Identify which cell holds the provided text, then report its [X, Y] central coordinate. 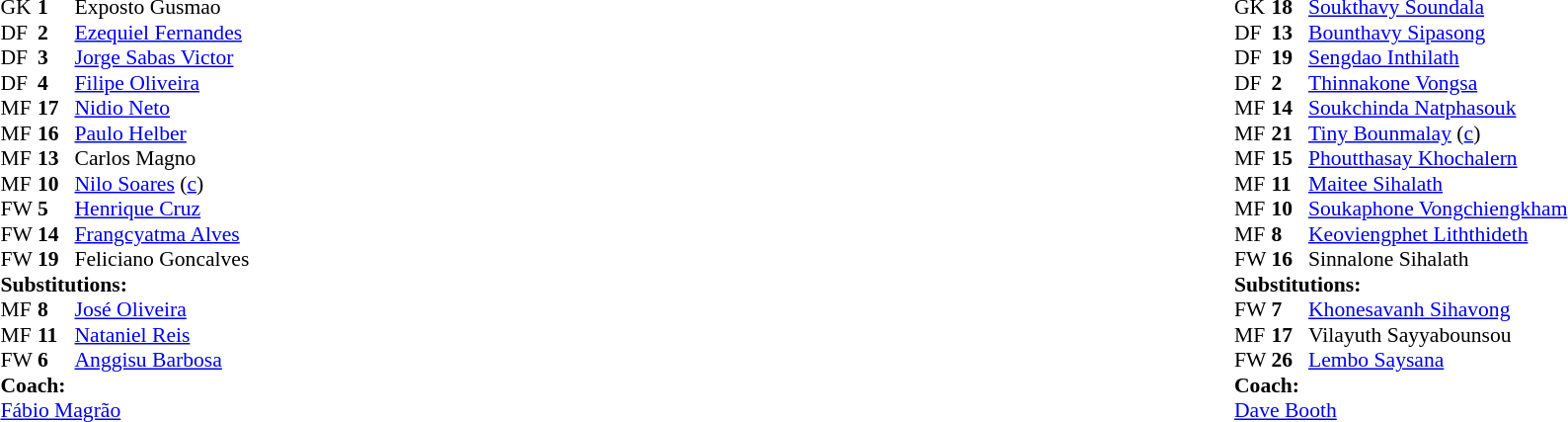
Nilo Soares (c) [162, 184]
6 [56, 361]
Soukaphone Vongchiengkham [1438, 209]
4 [56, 83]
Ezequiel Fernandes [162, 33]
Paulo Helber [162, 133]
Maitee Sihalath [1438, 184]
Filipe Oliveira [162, 83]
Thinnakone Vongsa [1438, 83]
Soukchinda Natphasouk [1438, 108]
Lembo Saysana [1438, 361]
Keoviengphet Liththideth [1438, 234]
Phoutthasay Khochalern [1438, 159]
José Oliveira [162, 309]
Khonesavanh Sihavong [1438, 309]
Henrique Cruz [162, 209]
Nidio Neto [162, 108]
Tiny Bounmalay (c) [1438, 133]
Sengdao Inthilath [1438, 58]
26 [1291, 361]
7 [1291, 309]
Sinnalone Sihalath [1438, 260]
Nataniel Reis [162, 335]
15 [1291, 159]
5 [56, 209]
Feliciano Goncalves [162, 260]
Carlos Magno [162, 159]
Jorge Sabas Victor [162, 58]
Bounthavy Sipasong [1438, 33]
21 [1291, 133]
Vilayuth Sayyabounsou [1438, 335]
Frangcyatma Alves [162, 234]
3 [56, 58]
Anggisu Barbosa [162, 361]
